Detect which cell encompasses the target text, then output its [X, Y] center coordinate. 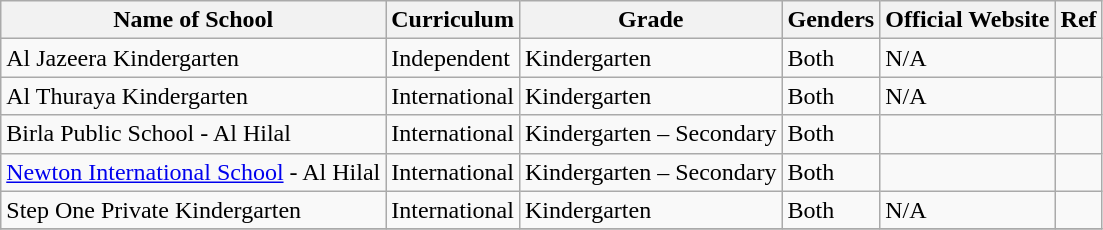
Curriculum [453, 20]
Official Website [968, 20]
Genders [831, 20]
Al Jazeera Kindergarten [194, 58]
Newton International School - Al Hilal [194, 172]
Birla Public School - Al Hilal [194, 134]
Step One Private Kindergarten [194, 210]
Ref [1078, 20]
Grade [650, 20]
Independent [453, 58]
Name of School [194, 20]
Al Thuraya Kindergarten [194, 96]
